Determine the [x, y] coordinate at the center of the cell enclosing the given text.  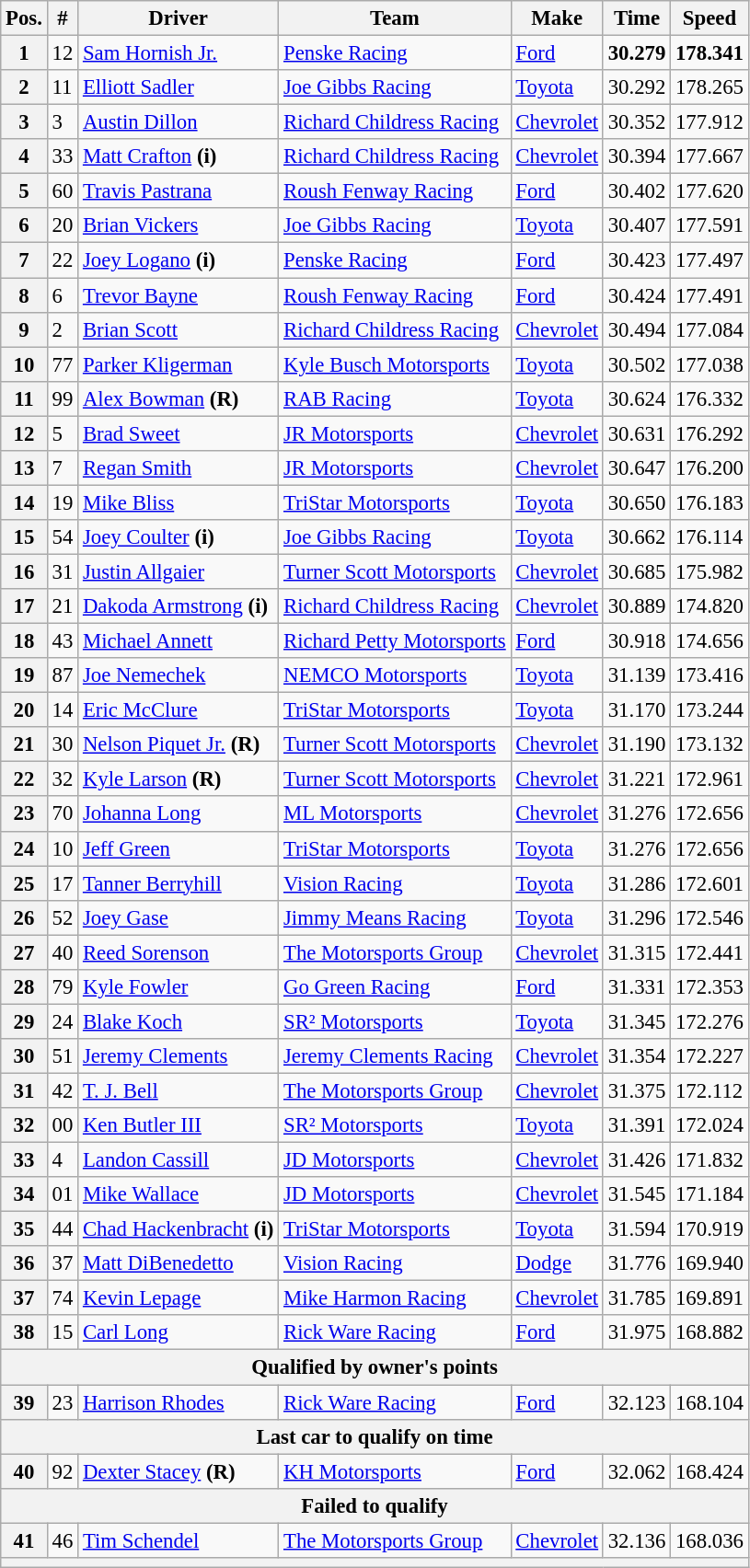
Jeremy Clements Racing [395, 1056]
177.497 [710, 260]
30.650 [637, 502]
178.265 [710, 87]
30.424 [637, 295]
Michael Annett [179, 641]
178.341 [710, 53]
30.918 [637, 641]
NEMCO Motorsports [395, 675]
30.279 [637, 53]
Kevin Lepage [179, 1298]
1 [24, 53]
30.889 [637, 606]
ML Motorsports [395, 814]
171.832 [710, 1160]
43 [63, 641]
Jimmy Means Racing [395, 917]
T. J. Bell [179, 1090]
177.667 [710, 156]
176.292 [710, 433]
Ken Butler III [179, 1125]
26 [24, 917]
30.352 [637, 122]
30.292 [637, 87]
31.345 [637, 1021]
177.491 [710, 295]
30.402 [637, 191]
177.084 [710, 329]
176.114 [710, 537]
16 [24, 571]
173.416 [710, 675]
35 [24, 1229]
Tim Schendel [179, 1540]
Tanner Berryhill [179, 883]
176.200 [710, 468]
Jeff Green [179, 848]
Elliott Sadler [179, 87]
31.776 [637, 1263]
77 [63, 364]
Joe Nemechek [179, 675]
Chad Hackenbracht (i) [179, 1229]
177.912 [710, 122]
172.112 [710, 1090]
Brad Sweet [179, 433]
31.315 [637, 952]
31.221 [637, 779]
99 [63, 398]
169.891 [710, 1298]
Failed to qualify [375, 1505]
30.624 [637, 398]
RAB Racing [395, 398]
Reed Sorenson [179, 952]
31.391 [637, 1125]
Travis Pastrana [179, 191]
177.038 [710, 364]
Brian Vickers [179, 225]
31.785 [637, 1298]
Brian Scott [179, 329]
30.685 [637, 571]
51 [63, 1056]
31.594 [637, 1229]
32.123 [637, 1402]
KH Motorsports [395, 1471]
168.036 [710, 1540]
Kyle Fowler [179, 987]
Blake Koch [179, 1021]
Austin Dillon [179, 122]
Sam Hornish Jr. [179, 53]
30.631 [637, 433]
42 [63, 1090]
92 [63, 1471]
Dodge [557, 1263]
168.882 [710, 1333]
31.426 [637, 1160]
46 [63, 1540]
41 [24, 1540]
30.423 [637, 260]
30.394 [637, 156]
173.244 [710, 710]
Richard Petty Motorsports [395, 641]
Carl Long [179, 1333]
Kyle Larson (R) [179, 779]
Qualified by owner's points [375, 1367]
Joey Logano (i) [179, 260]
30.647 [637, 468]
36 [24, 1263]
Go Green Racing [395, 987]
177.620 [710, 191]
30.494 [637, 329]
Mike Harmon Racing [395, 1298]
172.441 [710, 952]
18 [24, 641]
168.424 [710, 1471]
31.139 [637, 675]
30.407 [637, 225]
30.502 [637, 364]
31.296 [637, 917]
Driver [179, 18]
60 [63, 191]
31.545 [637, 1194]
Matt DiBenedetto [179, 1263]
32.136 [637, 1540]
Pos. [24, 18]
Team [395, 18]
Mike Wallace [179, 1194]
172.601 [710, 883]
Regan Smith [179, 468]
172.024 [710, 1125]
79 [63, 987]
168.104 [710, 1402]
172.546 [710, 917]
31.170 [637, 710]
01 [63, 1194]
39 [24, 1402]
25 [24, 883]
44 [63, 1229]
27 [24, 952]
172.227 [710, 1056]
171.184 [710, 1194]
13 [24, 468]
31.354 [637, 1056]
Dexter Stacey (R) [179, 1471]
# [63, 18]
Kyle Busch Motorsports [395, 364]
176.332 [710, 398]
169.940 [710, 1263]
Make [557, 18]
Speed [710, 18]
Matt Crafton (i) [179, 156]
177.591 [710, 225]
52 [63, 917]
Harrison Rhodes [179, 1402]
31.331 [637, 987]
Parker Kligerman [179, 364]
31.375 [637, 1090]
Nelson Piquet Jr. (R) [179, 744]
70 [63, 814]
8 [24, 295]
54 [63, 537]
172.276 [710, 1021]
Mike Bliss [179, 502]
173.132 [710, 744]
32.062 [637, 1471]
Alex Bowman (R) [179, 398]
38 [24, 1333]
Joey Gase [179, 917]
176.183 [710, 502]
87 [63, 675]
Trevor Bayne [179, 295]
29 [24, 1021]
172.961 [710, 779]
74 [63, 1298]
30.662 [637, 537]
00 [63, 1125]
Last car to qualify on time [375, 1436]
Eric McClure [179, 710]
174.820 [710, 606]
Joey Coulter (i) [179, 537]
Justin Allgaier [179, 571]
170.919 [710, 1229]
Johanna Long [179, 814]
31.286 [637, 883]
Time [637, 18]
31.975 [637, 1333]
174.656 [710, 641]
175.982 [710, 571]
Jeremy Clements [179, 1056]
9 [24, 329]
172.353 [710, 987]
Landon Cassill [179, 1160]
34 [24, 1194]
28 [24, 987]
31.190 [637, 744]
Dakoda Armstrong (i) [179, 606]
